Provide the [X, Y] coordinate of the cell's center where the given text is located.  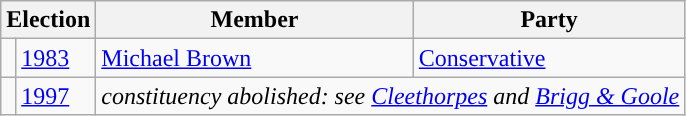
Election [48, 20]
Conservative [549, 58]
Michael Brown [254, 58]
Party [549, 20]
Member [254, 20]
1997 [56, 96]
1983 [56, 58]
constituency abolished: see Cleethorpes and Brigg & Goole [390, 96]
